Find where the given text appears and provide that cell's center as (x, y) coordinate. 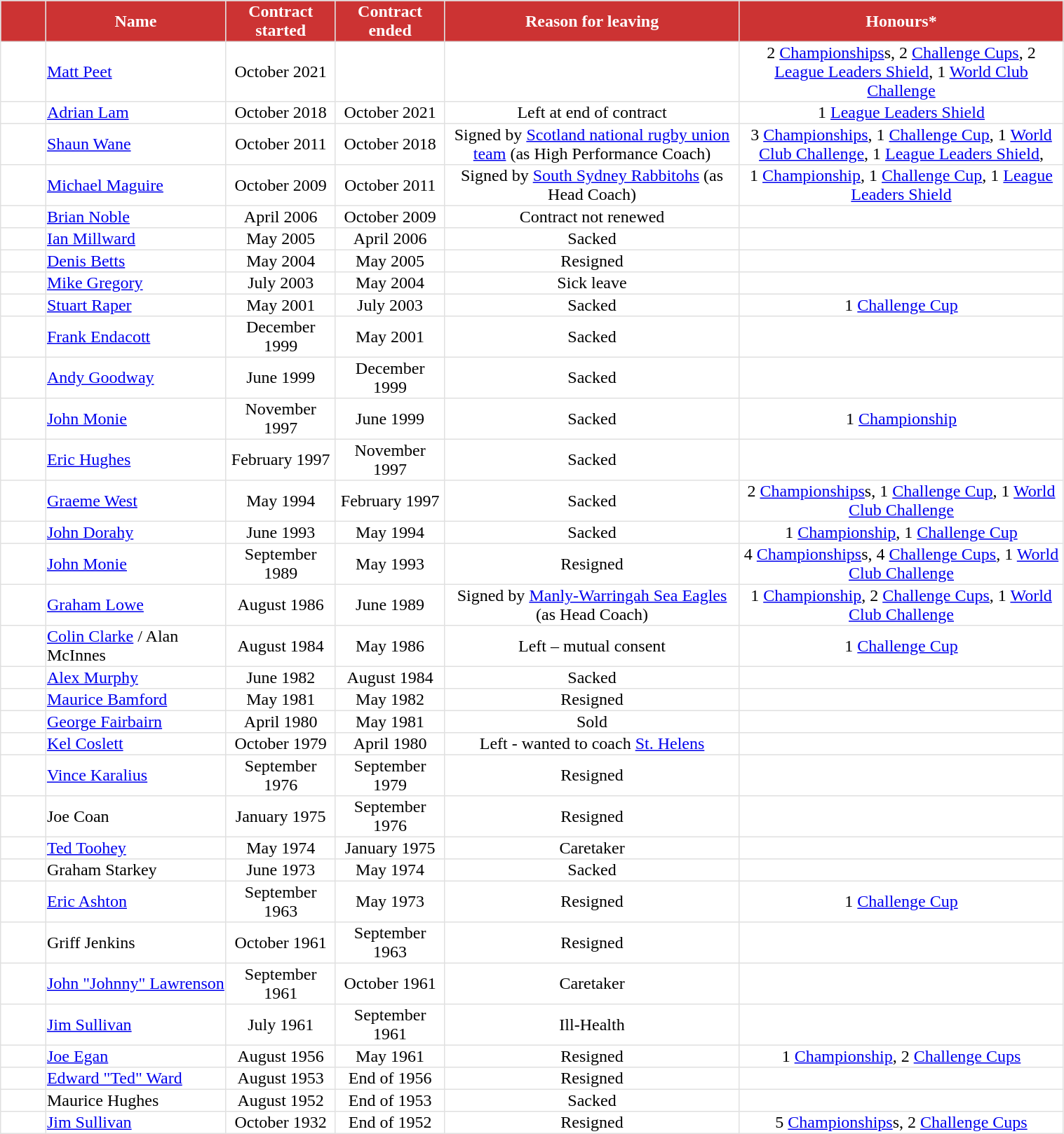
1 Championship, 2 Challenge Cups (901, 1056)
June 1973 (281, 870)
1 Championship (901, 419)
June 1993 (281, 532)
May 1986 (390, 646)
John "Johnny" Lawrenson (136, 983)
Left – mutual consent (592, 646)
Colin Clarke / Alan McInnes (136, 646)
Left - wanted to coach St. Helens (592, 744)
June 1989 (390, 605)
Kel Coslett (136, 744)
John Dorahy (136, 532)
4 Championshipss, 4 Challenge Cups, 1 World Club Challenge (901, 564)
Vince Karalius (136, 775)
September 1989 (281, 564)
Signed by Scotland national rugby union team (as High Performance Coach) (592, 144)
June 1982 (281, 677)
August 1952 (281, 1100)
Brian Noble (136, 217)
1 Championship, 1 Challenge Cup, 1 League Leaders Shield (901, 185)
Joe Egan (136, 1056)
1 Championship, 1 Challenge Cup (901, 532)
George Fairbairn (136, 722)
Graham Lowe (136, 605)
End of 1956 (390, 1079)
Graham Starkey (136, 870)
Eric Hughes (136, 459)
Shaun Wane (136, 144)
Alex Murphy (136, 677)
Denis Betts (136, 261)
Signed by South Sydney Rabbitohs (as Head Coach) (592, 185)
Sick leave (592, 283)
May 1982 (390, 700)
Maurice Bamford (136, 700)
Ill-Health (592, 1025)
Name (136, 21)
October 1932 (281, 1123)
Griff Jenkins (136, 943)
Edward "Ted" Ward (136, 1079)
2 Championshipss, 2 Challenge Cups, 2 League Leaders Shield, 1 World Club Challenge (901, 72)
October 1979 (281, 744)
Matt Peet (136, 72)
Reason for leaving (592, 21)
May 1961 (390, 1056)
Frank Endacott (136, 337)
End of 1952 (390, 1123)
Ted Toohey (136, 848)
2 Championshipss, 1 Challenge Cup, 1 World Club Challenge (901, 501)
Signed by Manly-Warringah Sea Eagles (as Head Coach) (592, 605)
May 1973 (390, 901)
Stuart Raper (136, 305)
July 1961 (281, 1025)
3 Championships, 1 Challenge Cup, 1 World Club Challenge, 1 League Leaders Shield, (901, 144)
August 1953 (281, 1079)
5 Championshipss, 2 Challenge Cups (901, 1123)
Andy Goodway (136, 377)
Contract ended (390, 21)
Ian Millward (136, 239)
Sold (592, 722)
Contract not renewed (592, 217)
August 1986 (281, 605)
Maurice Hughes (136, 1100)
May 1993 (390, 564)
September 1979 (390, 775)
Contract started (281, 21)
Left at end of contract (592, 113)
Honours* (901, 21)
Michael Maguire (136, 185)
August 1956 (281, 1056)
1 League Leaders Shield (901, 113)
Eric Ashton (136, 901)
Adrian Lam (136, 113)
Graeme West (136, 501)
1 Championship, 2 Challenge Cups, 1 World Club Challenge (901, 605)
End of 1953 (390, 1100)
Joe Coan (136, 816)
Mike Gregory (136, 283)
